Identify which cell holds the provided text, then report its [x, y] central coordinate. 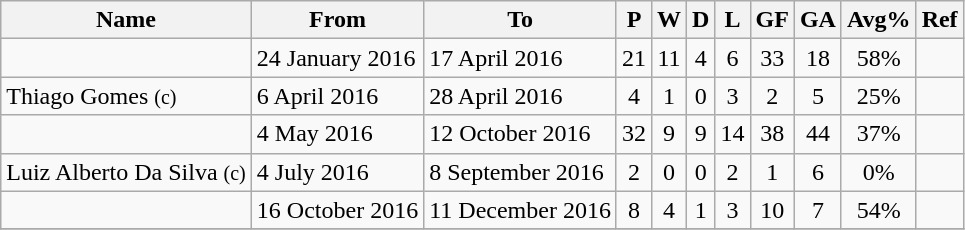
54% [878, 210]
33 [772, 58]
11 [668, 58]
4 July 2016 [337, 172]
4 May 2016 [337, 134]
25% [878, 96]
32 [634, 134]
37% [878, 134]
7 [818, 210]
16 October 2016 [337, 210]
GF [772, 20]
5 [818, 96]
D [701, 20]
58% [878, 58]
10 [772, 210]
21 [634, 58]
GA [818, 20]
8 September 2016 [520, 172]
12 October 2016 [520, 134]
17 April 2016 [520, 58]
6 April 2016 [337, 96]
W [668, 20]
Thiago Gomes (c) [126, 96]
18 [818, 58]
38 [772, 134]
Avg% [878, 20]
14 [732, 134]
Luiz Alberto Da Silva (c) [126, 172]
44 [818, 134]
Ref [940, 20]
28 April 2016 [520, 96]
P [634, 20]
24 January 2016 [337, 58]
0% [878, 172]
L [732, 20]
Name [126, 20]
8 [634, 210]
To [520, 20]
From [337, 20]
11 December 2016 [520, 210]
